Identify which cell holds the provided text, then report its (x, y) central coordinate. 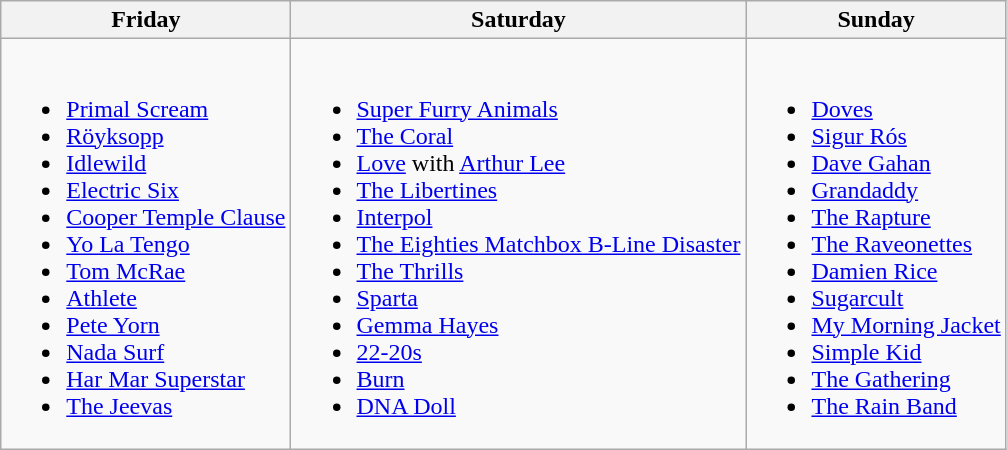
Primal ScreamRöyksoppIdlewildElectric SixCooper Temple ClauseYo La TengoTom McRaeAthletePete YornNada SurfHar Mar SuperstarThe Jeevas (146, 244)
Friday (146, 20)
Sunday (876, 20)
DovesSigur RósDave GahanGrandaddyThe RaptureThe RaveonettesDamien RiceSugarcultMy Morning JacketSimple KidThe GatheringThe Rain Band (876, 244)
Saturday (518, 20)
